From the cell containing the given text, extract its center point as (X, Y) coordinate. 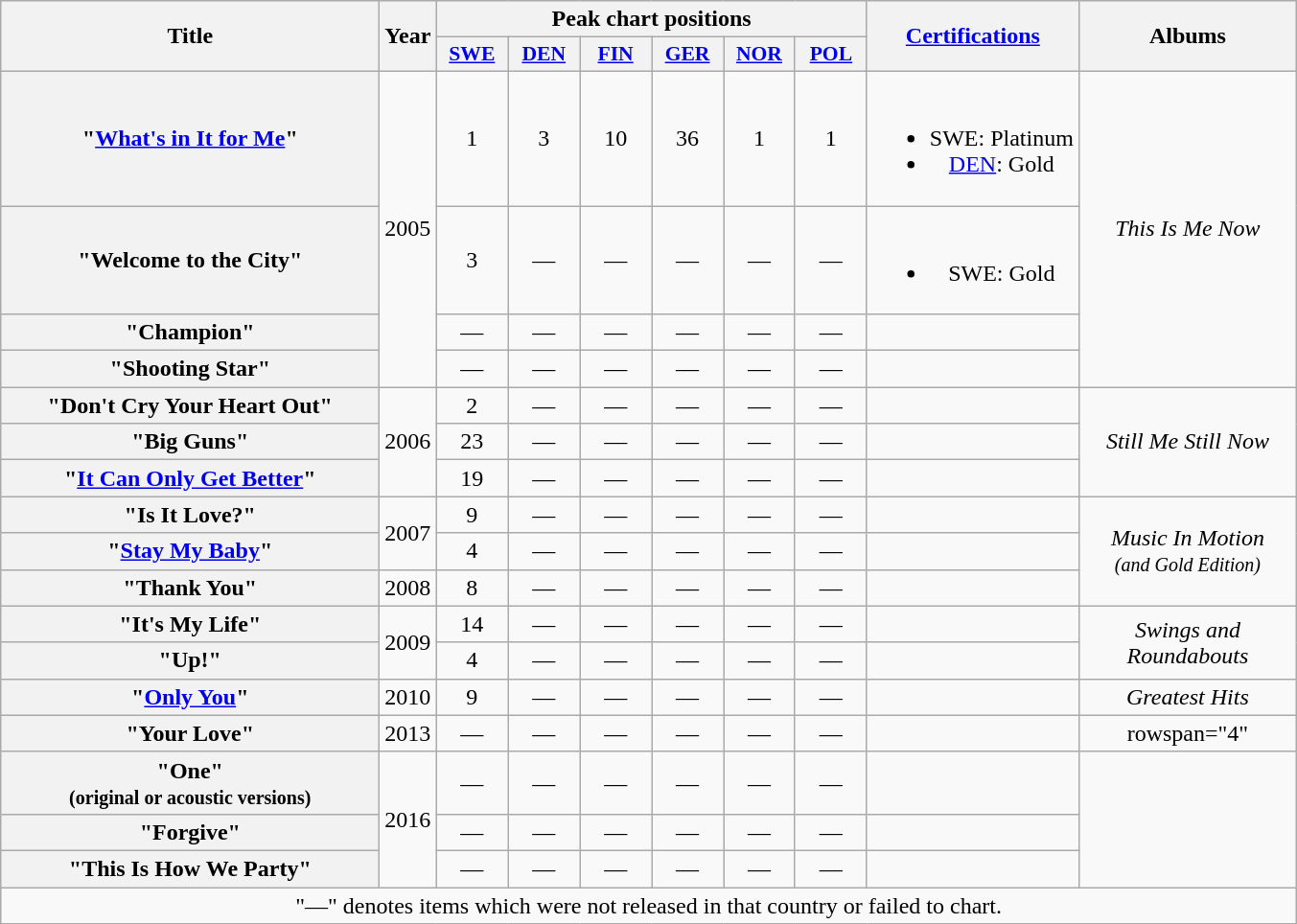
14 (472, 624)
Still Me Still Now (1187, 442)
"It Can Only Get Better" (190, 478)
2008 (408, 588)
"Your Love" (190, 733)
"Welcome to the City" (190, 259)
Year (408, 36)
"Champion" (190, 333)
8 (472, 588)
"What's in It for Me" (190, 138)
"One"(original or acoustic versions) (190, 782)
10 (615, 138)
"Stay My Baby" (190, 551)
"It's My Life" (190, 624)
rowspan="4" (1187, 733)
"—" denotes items which were not released in that country or failed to chart. (649, 906)
POL (830, 55)
19 (472, 478)
GER (688, 55)
SWE: Gold (972, 259)
NOR (759, 55)
"Is It Love?" (190, 515)
Peak chart positions (652, 19)
2006 (408, 442)
Music In Motion(and Gold Edition) (1187, 551)
36 (688, 138)
FIN (615, 55)
"Don't Cry Your Heart Out" (190, 405)
"This Is How We Party" (190, 868)
DEN (544, 55)
This Is Me Now (1187, 228)
Swings and Roundabouts (1187, 642)
Greatest Hits (1187, 697)
"Only You" (190, 697)
"Up!" (190, 660)
2013 (408, 733)
Title (190, 36)
"Big Guns" (190, 442)
"Forgive" (190, 832)
2005 (408, 228)
Albums (1187, 36)
"Shooting Star" (190, 369)
Certifications (972, 36)
2010 (408, 697)
"Thank You" (190, 588)
2007 (408, 533)
2009 (408, 642)
2016 (408, 819)
2 (472, 405)
SWE (472, 55)
SWE: PlatinumDEN: Gold (972, 138)
23 (472, 442)
